Scan for the cell matching the given text and deliver its [x, y] coordinate at center. 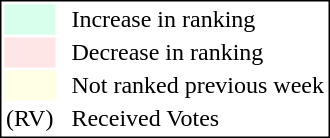
Received Votes [198, 119]
Not ranked previous week [198, 85]
Increase in ranking [198, 19]
(RV) [29, 119]
Decrease in ranking [198, 53]
